Identify which cell holds the provided text, then report its (x, y) central coordinate. 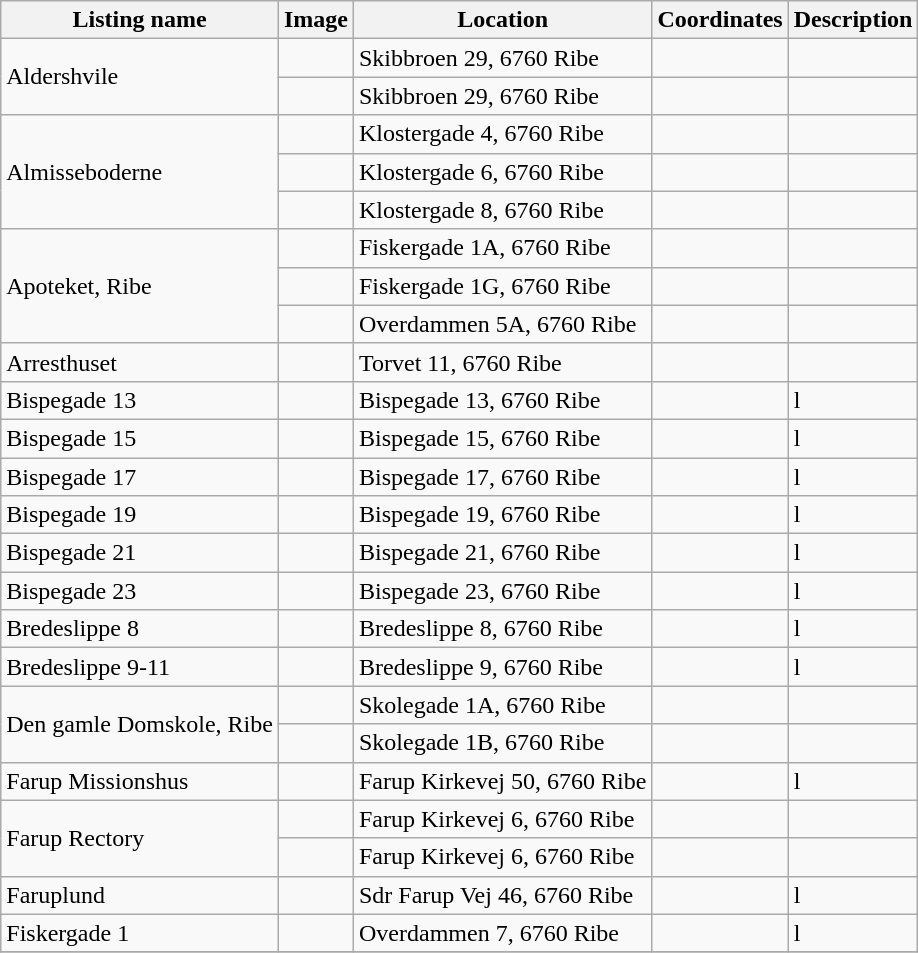
Klostergade 8, 6760 Ribe (502, 210)
Overdammen 5A, 6760 Ribe (502, 324)
Bispegade 21, 6760 Ribe (502, 553)
Description (853, 20)
Den gamle Domskole, Ribe (140, 724)
Klostergade 4, 6760 Ribe (502, 134)
Location (502, 20)
Bispegade 19, 6760 Ribe (502, 515)
Bispegade 13 (140, 400)
Bispegade 23, 6760 Ribe (502, 591)
Farup Kirkevej 50, 6760 Ribe (502, 781)
Overdammen 7, 6760 Ribe (502, 933)
Bredeslippe 8, 6760 Ribe (502, 629)
Bispegade 17, 6760 Ribe (502, 477)
Farup Rectory (140, 838)
Aldershvile (140, 77)
Fiskergade 1A, 6760 Ribe (502, 248)
Almisseboderne (140, 172)
Bispegade 23 (140, 591)
Listing name (140, 20)
Bispegade 17 (140, 477)
Bispegade 15, 6760 Ribe (502, 438)
Bispegade 15 (140, 438)
Coordinates (720, 20)
Bredeslippe 8 (140, 629)
Fiskergade 1G, 6760 Ribe (502, 286)
Bispegade 21 (140, 553)
Klostergade 6, 6760 Ribe (502, 172)
Farup Missionshus (140, 781)
Skolegade 1A, 6760 Ribe (502, 705)
Image (316, 20)
Arresthuset (140, 362)
Torvet 11, 6760 Ribe (502, 362)
Bispegade 19 (140, 515)
Faruplund (140, 895)
Apoteket, Ribe (140, 286)
Bispegade 13, 6760 Ribe (502, 400)
Bredeslippe 9-11 (140, 667)
Skolegade 1B, 6760 Ribe (502, 743)
Fiskergade 1 (140, 933)
Sdr Farup Vej 46, 6760 Ribe (502, 895)
Bredeslippe 9, 6760 Ribe (502, 667)
